Output the [x, y] coordinate of the center of the cell containing the given text.  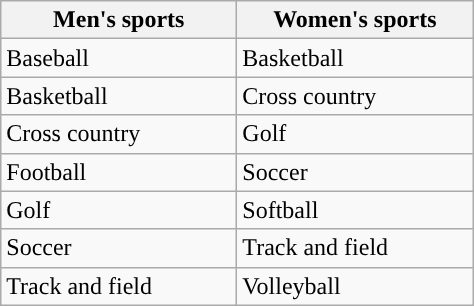
Football [119, 172]
Men's sports [119, 20]
Volleyball [355, 286]
Women's sports [355, 20]
Softball [355, 210]
Baseball [119, 58]
